Pinpoint the cell where the given text exists, returning its [X, Y] midpoint coordinate. 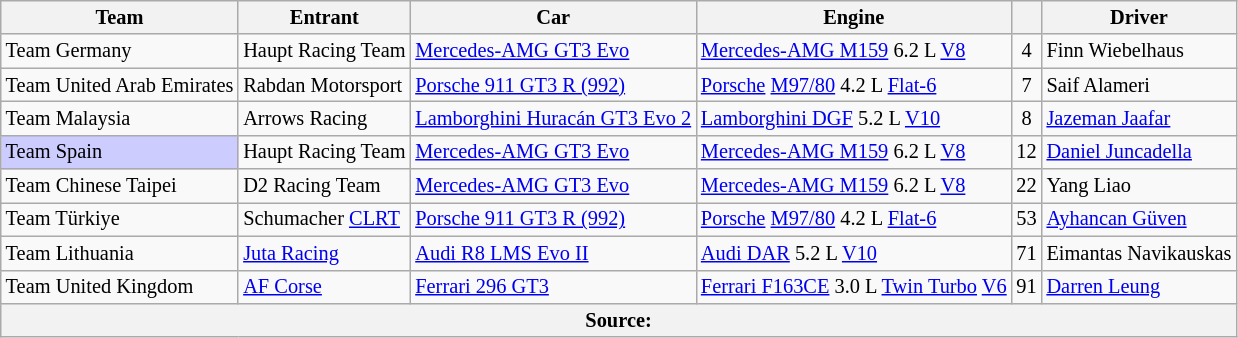
Daniel Juncadella [1140, 152]
Lamborghini Huracán GT3 Evo 2 [553, 118]
Saif Alameri [1140, 85]
Team United Arab Emirates [120, 85]
D2 Racing Team [324, 186]
12 [1027, 152]
Team Malaysia [120, 118]
Car [553, 17]
22 [1027, 186]
Audi DAR 5.2 L V10 [854, 253]
Schumacher CLRT [324, 219]
Source: [619, 320]
Entrant [324, 17]
AF Corse [324, 287]
Jazeman Jaafar [1140, 118]
Ayhancan Güven [1140, 219]
Yang Liao [1140, 186]
8 [1027, 118]
Team Chinese Taipei [120, 186]
7 [1027, 85]
4 [1027, 51]
91 [1027, 287]
Darren Leung [1140, 287]
Lamborghini DGF 5.2 L V10 [854, 118]
53 [1027, 219]
Team Türkiye [120, 219]
Team Spain [120, 152]
Team [120, 17]
Team Lithuania [120, 253]
Audi R8 LMS Evo II [553, 253]
71 [1027, 253]
Finn Wiebelhaus [1140, 51]
Ferrari F163CE 3.0 L Twin Turbo V6 [854, 287]
Arrows Racing [324, 118]
Ferrari 296 GT3 [553, 287]
Engine [854, 17]
Juta Racing [324, 253]
Eimantas Navikauskas [1140, 253]
Rabdan Motorsport [324, 85]
Team Germany [120, 51]
Team United Kingdom [120, 287]
Driver [1140, 17]
